Find where the given text appears and provide that cell's center as (X, Y) coordinate. 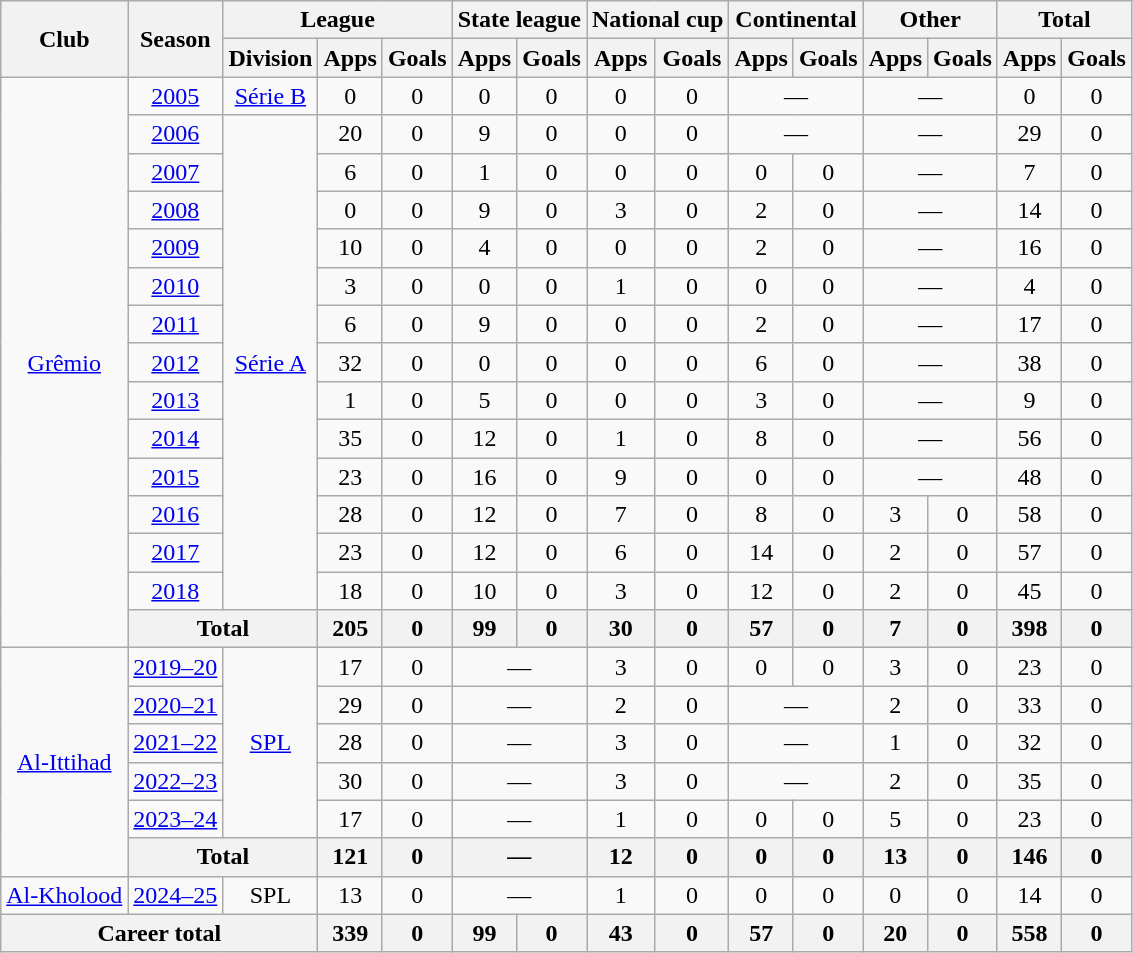
Season (176, 39)
2008 (176, 210)
38 (1029, 362)
2023–24 (176, 819)
339 (350, 933)
2005 (176, 96)
2010 (176, 286)
Grêmio (64, 362)
Al-Kholood (64, 895)
National cup (657, 20)
45 (1029, 591)
146 (1029, 857)
2006 (176, 134)
2021–22 (176, 743)
Série B (270, 96)
Club (64, 39)
2011 (176, 324)
33 (1029, 705)
2012 (176, 362)
58 (1029, 515)
2014 (176, 438)
2019–20 (176, 667)
Division (270, 58)
Continental (796, 20)
Career total (160, 933)
2022–23 (176, 781)
2007 (176, 172)
18 (350, 591)
2015 (176, 477)
558 (1029, 933)
121 (350, 857)
2020–21 (176, 705)
398 (1029, 629)
Série A (270, 362)
56 (1029, 438)
43 (620, 933)
2017 (176, 553)
League (338, 20)
State league (519, 20)
2009 (176, 248)
2024–25 (176, 895)
2013 (176, 400)
2016 (176, 515)
2018 (176, 591)
48 (1029, 477)
Other (930, 20)
205 (350, 629)
Al-Ittihad (64, 762)
